Find where the given text appears and provide that cell's center as (X, Y) coordinate. 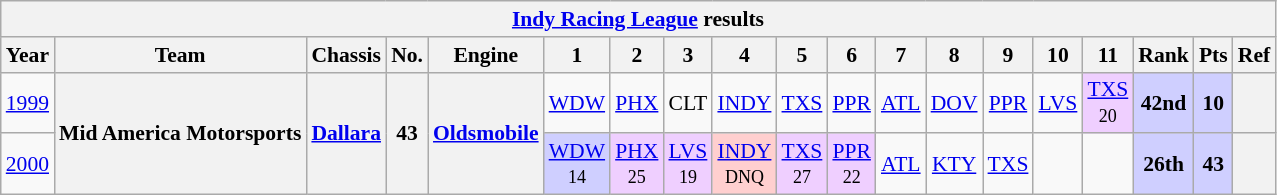
DOV (954, 102)
LVS19 (688, 164)
4 (744, 55)
TXS20 (1108, 102)
TXS27 (802, 164)
WDW (577, 102)
PHX25 (636, 164)
Rank (1164, 55)
2 (636, 55)
Engine (486, 55)
42nd (1164, 102)
8 (954, 55)
CLT (688, 102)
Oldsmobile (486, 133)
LVS (1058, 102)
PHX (636, 102)
11 (1108, 55)
WDW14 (577, 164)
PPR22 (852, 164)
Pts (1214, 55)
Indy Racing League results (638, 19)
2000 (28, 164)
9 (1008, 55)
Dallara (346, 133)
Ref (1254, 55)
5 (802, 55)
1 (577, 55)
26th (1164, 164)
Mid America Motorsports (180, 133)
KTY (954, 164)
No. (407, 55)
7 (901, 55)
6 (852, 55)
Team (180, 55)
1999 (28, 102)
INDY (744, 102)
Year (28, 55)
INDYDNQ (744, 164)
Chassis (346, 55)
3 (688, 55)
